Return the (X, Y) coordinate for the center point of the cell that contains the specified text.  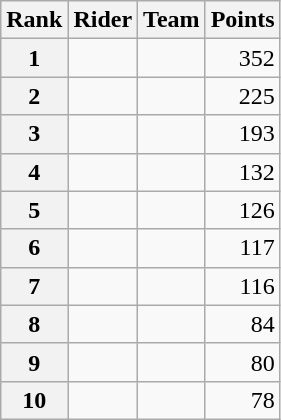
3 (34, 134)
84 (242, 324)
1 (34, 58)
8 (34, 324)
10 (34, 400)
116 (242, 286)
Rank (34, 20)
352 (242, 58)
225 (242, 96)
132 (242, 172)
Rider (103, 20)
Points (242, 20)
117 (242, 248)
4 (34, 172)
5 (34, 210)
126 (242, 210)
Team (172, 20)
78 (242, 400)
9 (34, 362)
2 (34, 96)
7 (34, 286)
193 (242, 134)
80 (242, 362)
6 (34, 248)
